From the cell containing the given text, extract its center point as (x, y) coordinate. 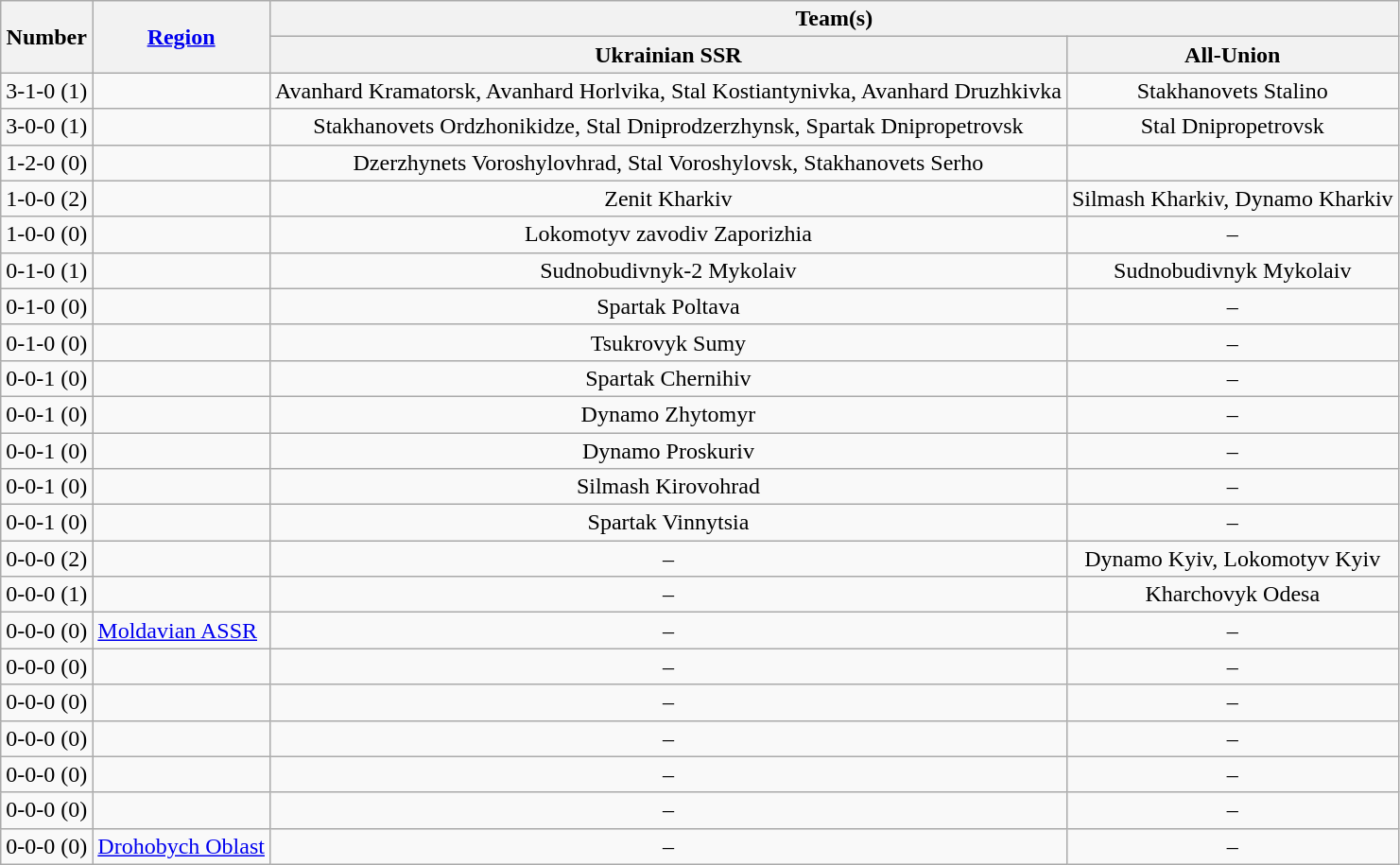
Region (181, 37)
Lokomotyv zavodiv Zaporizhia (667, 234)
Sudnobudivnyk-2 Mykolaiv (667, 270)
Silmash Kharkiv, Dynamo Kharkiv (1233, 199)
3-0-0 (1) (47, 127)
Spartak Vinnytsia (667, 523)
Avanhard Kramatorsk, Avanhard Horlvika, Stal Kostiantynivka, Avanhard Druzhkivka (667, 91)
Dynamo Zhytomyr (667, 414)
Zenit Kharkiv (667, 199)
0-0-0 (2) (47, 559)
Moldavian ASSR (181, 631)
Tsukrovyk Sumy (667, 342)
All-Union (1233, 55)
1-2-0 (0) (47, 163)
Team(s) (834, 19)
1-0-0 (0) (47, 234)
Spartak Chernihiv (667, 378)
Stakhanovets Ordzhonikidze, Stal Dniprodzerzhynsk, Spartak Dnipropetrovsk (667, 127)
Kharchovyk Odesa (1233, 595)
1-0-0 (2) (47, 199)
Dzerzhynets Voroshylovhrad, Stal Voroshylovsk, Stakhanovets Serho (667, 163)
Spartak Poltava (667, 306)
Ukrainian SSR (667, 55)
Stakhanovets Stalino (1233, 91)
Silmash Kirovohrad (667, 487)
3-1-0 (1) (47, 91)
Number (47, 37)
Dynamo Kyiv, Lokomotyv Kyiv (1233, 559)
Stal Dnipropetrovsk (1233, 127)
Dynamo Proskuriv (667, 451)
0-1-0 (1) (47, 270)
Sudnobudivnyk Mykolaiv (1233, 270)
0-0-0 (1) (47, 595)
Drohobych Oblast (181, 846)
